Locate the cell with the specified text and output its (x, y) center coordinate. 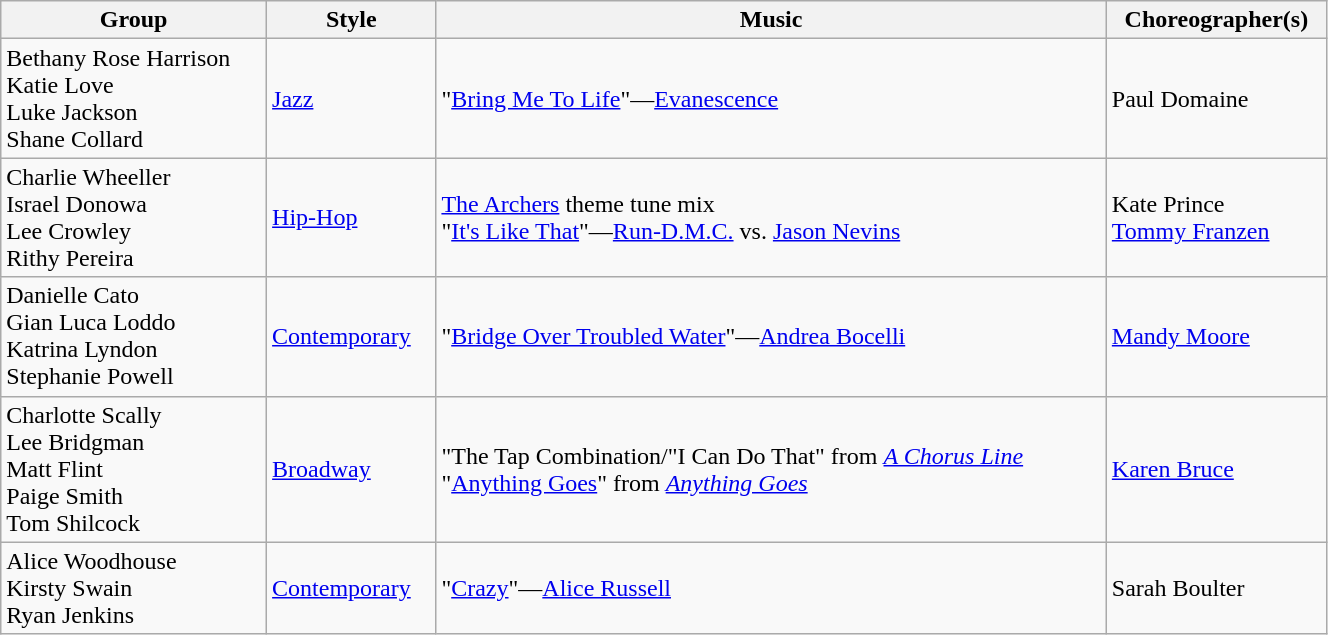
Broadway (352, 469)
Mandy Moore (1216, 336)
Karen Bruce (1216, 469)
Choreographer(s) (1216, 20)
Charlotte ScallyLee BridgmanMatt FlintPaige SmithTom Shilcock (134, 469)
Group (134, 20)
Alice WoodhouseKirsty SwainRyan Jenkins (134, 588)
Bethany Rose HarrisonKatie LoveLuke JacksonShane Collard (134, 98)
"Bring Me To Life"—Evanescence (771, 98)
Charlie WheellerIsrael DonowaLee CrowleyRithy Pereira (134, 218)
Style (352, 20)
Jazz (352, 98)
"Bridge Over Troubled Water"—Andrea Bocelli (771, 336)
"The Tap Combination/"I Can Do That" from A Chorus Line"Anything Goes" from Anything Goes (771, 469)
"Crazy"—Alice Russell (771, 588)
The Archers theme tune mix "It's Like That"—Run-D.M.C. vs. Jason Nevins (771, 218)
Hip-Hop (352, 218)
Music (771, 20)
Kate PrinceTommy Franzen (1216, 218)
Danielle CatoGian Luca LoddoKatrina LyndonStephanie Powell (134, 336)
Paul Domaine (1216, 98)
Sarah Boulter (1216, 588)
